Determine the (x, y) coordinate at the center of the cell enclosing the given text.  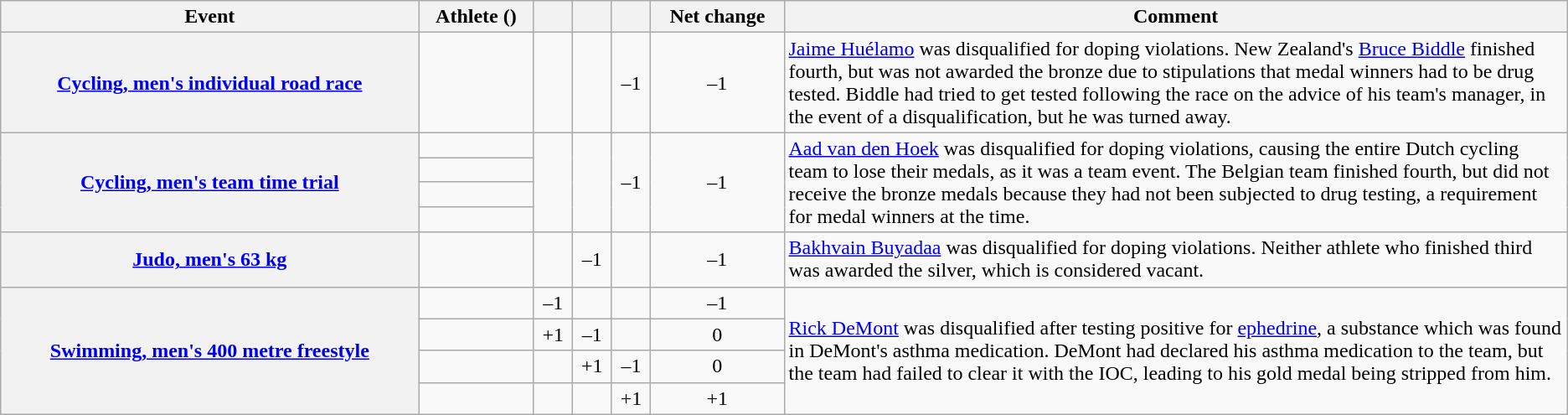
Cycling, men's team time trial (209, 183)
Comment (1176, 17)
Net change (717, 17)
Event (209, 17)
Bakhvain Buyadaa was disqualified for doping violations. Neither athlete who finished third was awarded the silver, which is considered vacant. (1176, 260)
Cycling, men's individual road race (209, 82)
Judo, men's 63 kg (209, 260)
Athlete () (476, 17)
Swimming, men's 400 metre freestyle (209, 350)
